Return [X, Y] of the center of cell containing provided text 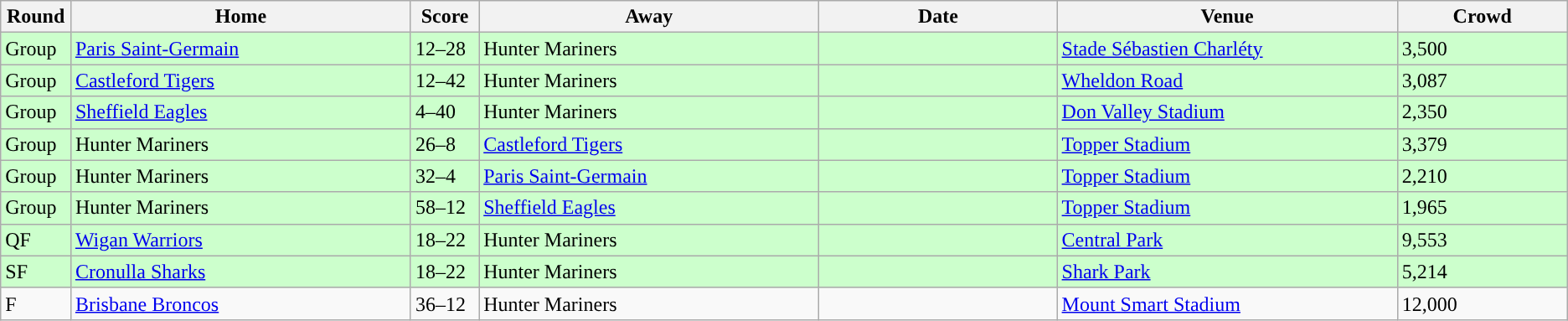
3,087 [1483, 80]
1,965 [1483, 208]
Home [240, 17]
Central Park [1227, 240]
F [36, 303]
32–4 [444, 176]
Brisbane Broncos [240, 303]
Stade Sébastien Charléty [1227, 49]
26–8 [444, 144]
Date [938, 17]
Mount Smart Stadium [1227, 303]
2,210 [1483, 176]
12–28 [444, 49]
Crowd [1483, 17]
3,379 [1483, 144]
Venue [1227, 17]
Away [649, 17]
4–40 [444, 112]
Round [36, 17]
QF [36, 240]
12–42 [444, 80]
Cronulla Sharks [240, 272]
Shark Park [1227, 272]
58–12 [444, 208]
SF [36, 272]
2,350 [1483, 112]
12,000 [1483, 303]
Wheldon Road [1227, 80]
Don Valley Stadium [1227, 112]
Score [444, 17]
Wigan Warriors [240, 240]
36–12 [444, 303]
3,500 [1483, 49]
5,214 [1483, 272]
9,553 [1483, 240]
